Detect which cell encompasses the target text, then output its (X, Y) center coordinate. 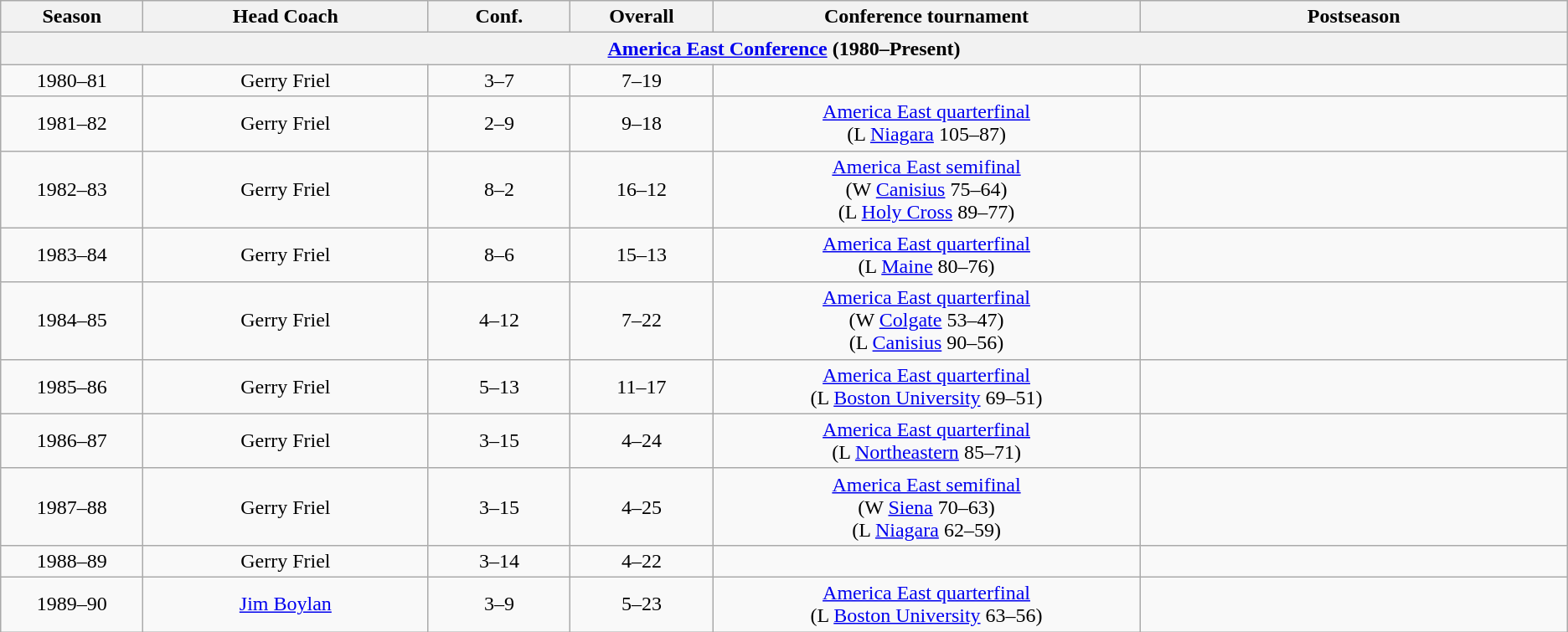
America East quarterfinal (L Boston University 63–56) (926, 604)
1984–85 (72, 321)
America East quarterfinal (L Niagara 105–87) (926, 124)
Jim Boylan (286, 604)
4–25 (642, 506)
3–14 (499, 561)
11–17 (642, 387)
1988–89 (72, 561)
7–22 (642, 321)
America East semifinal (W Siena 70–63) (L Niagara 62–59) (926, 506)
5–23 (642, 604)
America East quarterfinal (L Boston University 69–51) (926, 387)
Postseason (1354, 17)
2–9 (499, 124)
America East quarterfinal (W Colgate 53–47) (L Canisius 90–56) (926, 321)
1987–88 (72, 506)
15–13 (642, 254)
3–7 (499, 80)
Season (72, 17)
1981–82 (72, 124)
4–24 (642, 440)
1983–84 (72, 254)
8–2 (499, 189)
America East semifinal (W Canisius 75–64) (L Holy Cross 89–77) (926, 189)
Conference tournament (926, 17)
America East quarterfinal (L Maine 80–76) (926, 254)
Head Coach (286, 17)
7–19 (642, 80)
3–9 (499, 604)
1986–87 (72, 440)
8–6 (499, 254)
1985–86 (72, 387)
4–22 (642, 561)
America East quarterfinal (L Northeastern 85–71) (926, 440)
1989–90 (72, 604)
16–12 (642, 189)
9–18 (642, 124)
Overall (642, 17)
4–12 (499, 321)
America East Conference (1980–Present) (784, 49)
Conf. (499, 17)
1980–81 (72, 80)
1982–83 (72, 189)
5–13 (499, 387)
